Provide the [x, y] coordinate of the cell's center where the given text is located.  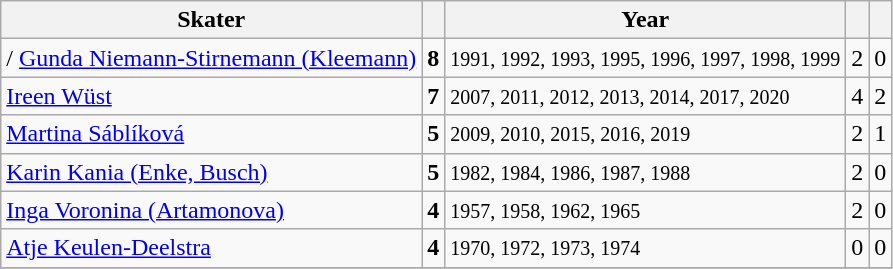
1982, 1984, 1986, 1987, 1988 [646, 172]
Karin Kania (Enke, Busch) [212, 172]
Ireen Wüst [212, 96]
2009, 2010, 2015, 2016, 2019 [646, 134]
/ Gunda Niemann-Stirnemann (Kleemann) [212, 58]
1 [880, 134]
Year [646, 20]
1970, 1972, 1973, 1974 [646, 248]
2007, 2011, 2012, 2013, 2014, 2017, 2020 [646, 96]
1957, 1958, 1962, 1965 [646, 210]
Martina Sáblíková [212, 134]
Inga Voronina (Artamonova) [212, 210]
8 [434, 58]
Skater [212, 20]
1991, 1992, 1993, 1995, 1996, 1997, 1998, 1999 [646, 58]
Atje Keulen-Deelstra [212, 248]
7 [434, 96]
